Locate the cell with the specified text and output its (X, Y) center coordinate. 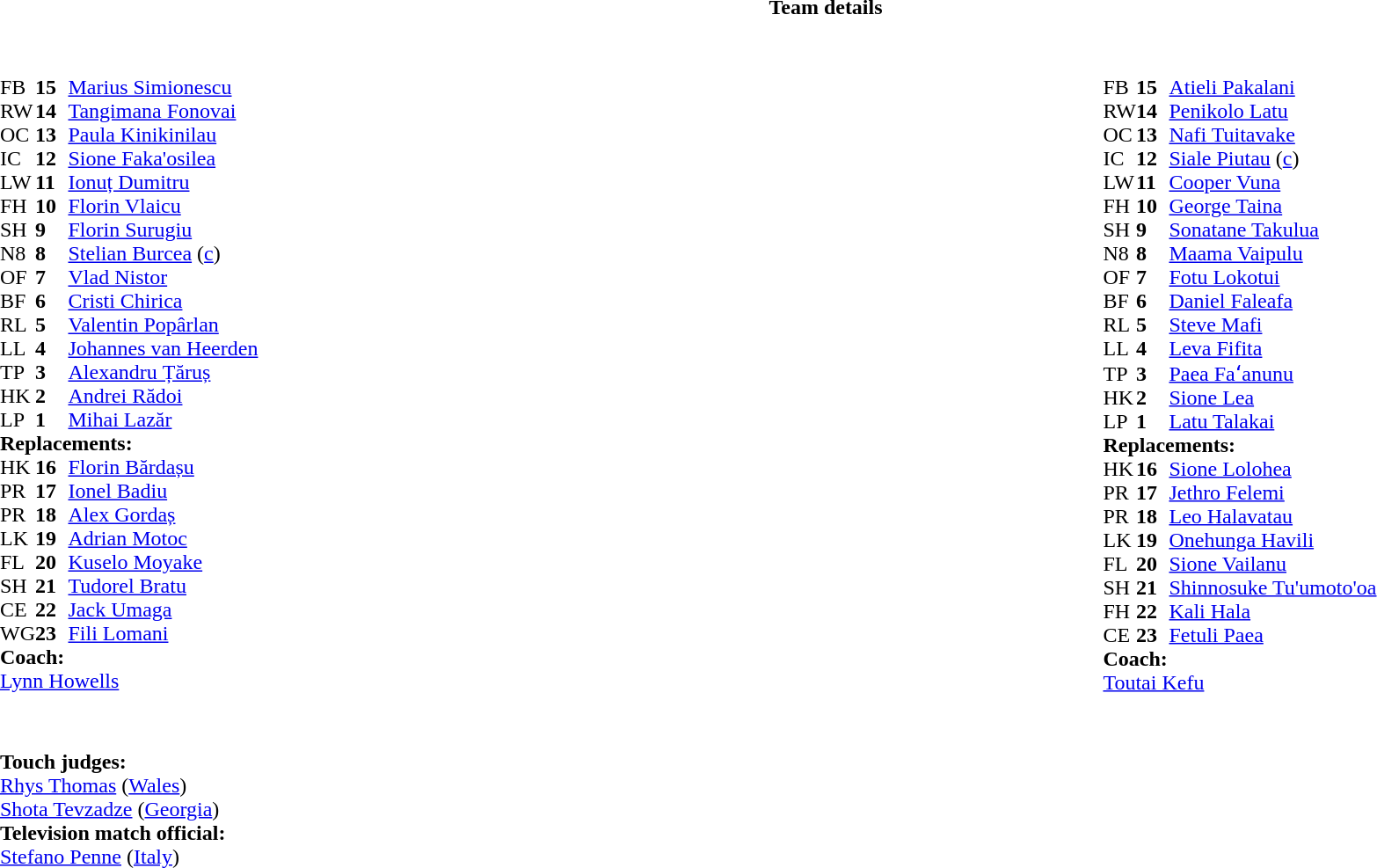
Jethro Felemi (1272, 492)
Johannes van Heerden (163, 348)
Penikolo Latu (1272, 111)
Adrian Motoc (163, 538)
Marius Simionescu (163, 88)
Nafi Tuitavake (1272, 135)
Fetuli Paea (1272, 635)
Florin Surugiu (163, 230)
Vlad Nistor (163, 278)
Siale Piutau (c) (1272, 158)
Lynn Howells (128, 681)
Ionuț Dumitru (163, 183)
Cooper Vuna (1272, 183)
George Taina (1272, 206)
Steve Mafi (1272, 325)
Sione Vailanu (1272, 565)
Alex Gordaș (163, 515)
Leva Fifita (1272, 348)
Kali Hala (1272, 612)
Leo Halavatau (1272, 517)
Paea Faʻanunu (1272, 373)
Sione Lea (1272, 398)
Fotu Lokotui (1272, 278)
Sione Lolohea (1272, 470)
Maama Vaipulu (1272, 253)
WG (18, 633)
Tudorel Bratu (163, 586)
Ionel Badiu (163, 491)
Alexandru Țăruș (163, 373)
Latu Talakai (1272, 422)
Sione Faka'osilea (163, 158)
Shinnosuke Tu'umoto'oa (1272, 587)
Florin Bărdașu (163, 468)
Stelian Burcea (c) (163, 253)
Daniel Faleafa (1272, 301)
Florin Vlaicu (163, 206)
Tangimana Fonovai (163, 111)
Andrei Rădoi (163, 396)
Kuselo Moyake (163, 563)
Jack Umaga (163, 610)
Fili Lomani (163, 633)
Valentin Popârlan (163, 325)
Sonatane Takulua (1272, 230)
Onehunga Havili (1272, 540)
Cristi Chirica (163, 301)
Toutai Kefu (1240, 682)
Mihai Lazăr (163, 420)
Atieli Pakalani (1272, 88)
Paula Kinikinilau (163, 135)
